Output the (x, y) coordinate of the center of the cell containing the given text.  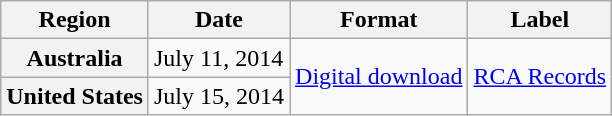
Label (540, 20)
Format (379, 20)
July 11, 2014 (218, 58)
Date (218, 20)
Digital download (379, 77)
RCA Records (540, 77)
July 15, 2014 (218, 96)
United States (75, 96)
Australia (75, 58)
Region (75, 20)
